Extract the [X, Y] coordinate from the center of the cell holding the provided text.  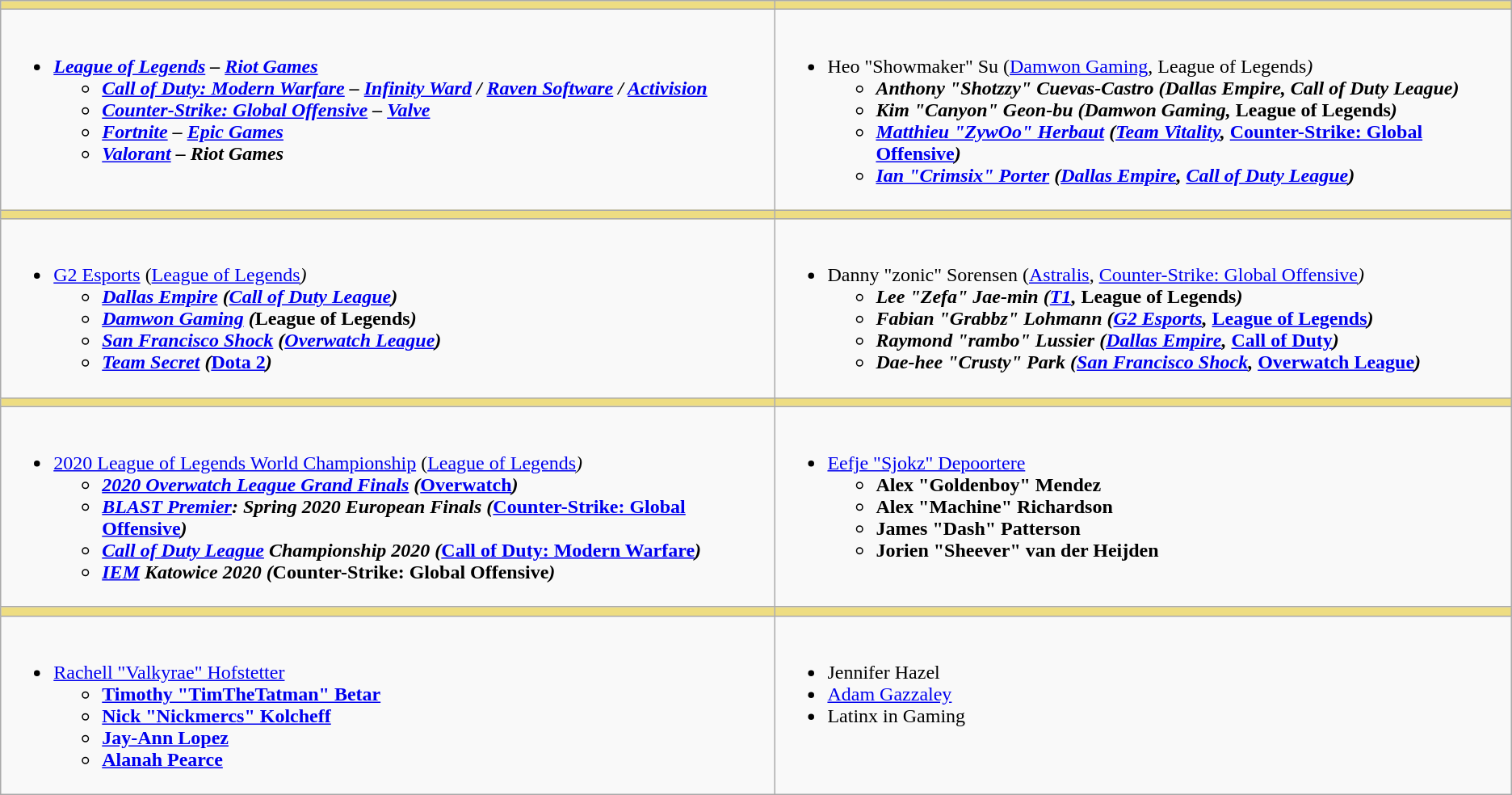
Rachell "Valkyrae" HofstetterTimothy "TimTheTatman" BetarNick "Nickmercs" KolcheffJay-Ann LopezAlanah Pearce [388, 705]
Eefje "Sjokz" DepoortereAlex "Goldenboy" MendezAlex "Machine" RichardsonJames "Dash" PattersonJorien "Sheever" van der Heijden [1143, 507]
Jennifer HazelAdam GazzaleyLatinx in Gaming [1143, 705]
